For the text-containing cell, return its midpoint in [x, y] coordinate format. 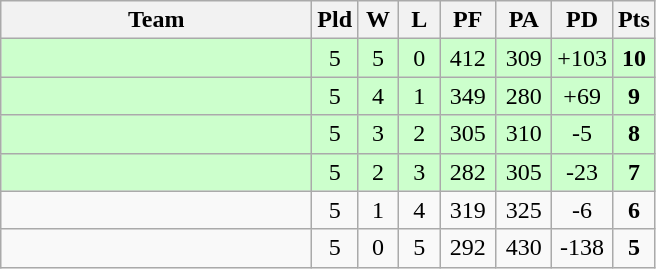
319 [468, 210]
430 [524, 248]
9 [634, 96]
+69 [582, 96]
310 [524, 134]
10 [634, 58]
309 [524, 58]
-5 [582, 134]
PD [582, 20]
292 [468, 248]
PA [524, 20]
W [378, 20]
280 [524, 96]
-138 [582, 248]
282 [468, 172]
Pts [634, 20]
8 [634, 134]
349 [468, 96]
Team [156, 20]
7 [634, 172]
6 [634, 210]
-23 [582, 172]
PF [468, 20]
+103 [582, 58]
L [420, 20]
Pld [335, 20]
-6 [582, 210]
412 [468, 58]
325 [524, 210]
